Determine the [x, y] coordinate at the center of the cell enclosing the given text.  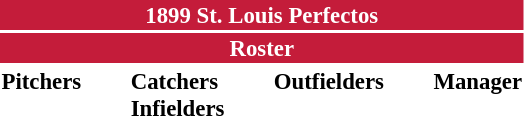
1899 St. Louis Perfectos [262, 15]
Roster [262, 48]
